From the cell containing the given text, extract its center point as [x, y] coordinate. 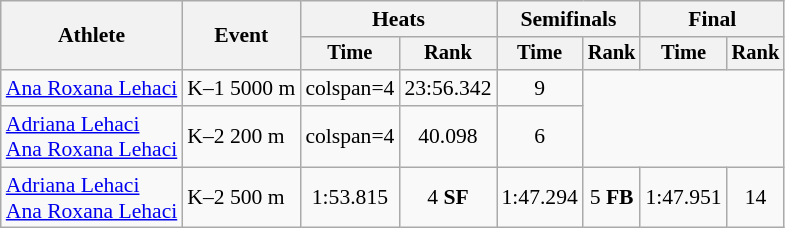
1:47.951 [683, 198]
Event [241, 36]
Semifinals [568, 19]
K–2 200 m [241, 136]
6 [539, 136]
14 [756, 198]
1:53.815 [350, 198]
K–2 500 m [241, 198]
40.098 [448, 136]
K–1 5000 m [241, 88]
Ana Roxana Lehaci [92, 88]
Final [712, 19]
Athlete [92, 36]
1:47.294 [539, 198]
4 SF [448, 198]
Heats [398, 19]
9 [539, 88]
23:56.342 [448, 88]
5 FB [612, 198]
